Identify which cell holds the provided text, then report its [x, y] central coordinate. 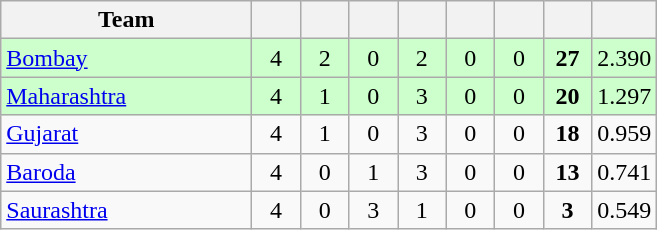
2.390 [624, 58]
0.549 [624, 210]
Baroda [126, 172]
13 [568, 172]
1.297 [624, 96]
27 [568, 58]
Bombay [126, 58]
0.959 [624, 134]
0.741 [624, 172]
Saurashtra [126, 210]
Team [126, 20]
18 [568, 134]
Maharashtra [126, 96]
Gujarat [126, 134]
20 [568, 96]
